Output the [x, y] coordinate of the center of the cell containing the given text.  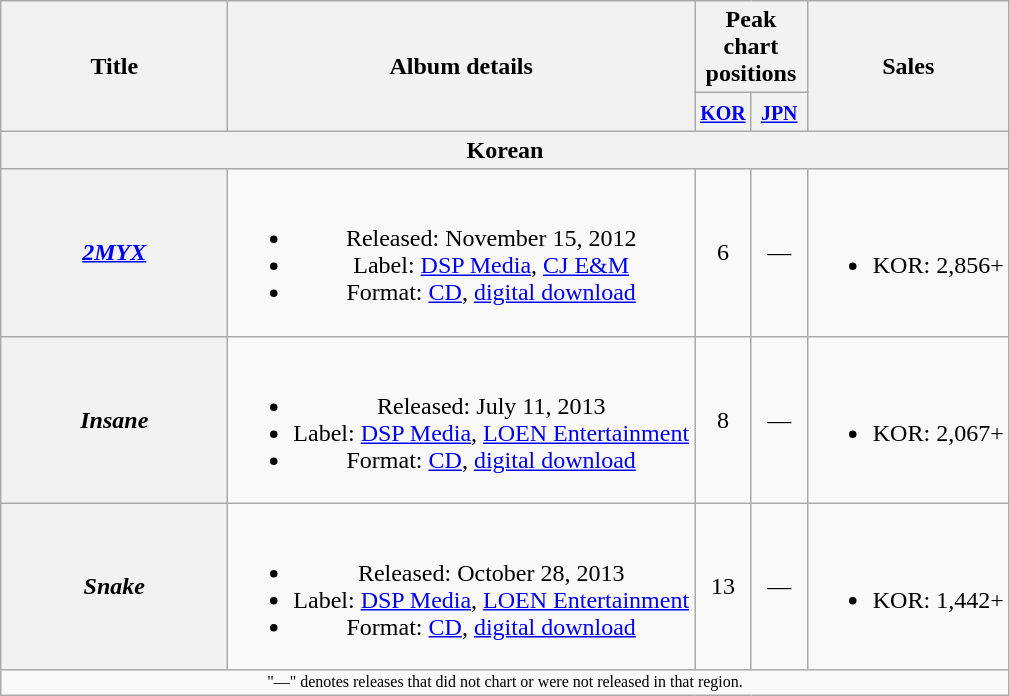
6 [724, 252]
Released: November 15, 2012Label: DSP Media, CJ E&MFormat: CD, digital download [462, 252]
Title [114, 66]
Sales [908, 66]
KOR: 2,067+ [908, 420]
Released: October 28, 2013Label: DSP Media, LOEN EntertainmentFormat: CD, digital download [462, 586]
Album details [462, 66]
Released: July 11, 2013Label: DSP Media, LOEN EntertainmentFormat: CD, digital download [462, 420]
KOR [724, 112]
Insane [114, 420]
KOR: 1,442+ [908, 586]
Peak chart positions [752, 47]
"—" denotes releases that did not chart or were not released in that region. [505, 682]
KOR: 2,856+ [908, 252]
Snake [114, 586]
Korean [505, 150]
8 [724, 420]
13 [724, 586]
JPN [779, 112]
2MYX [114, 252]
